Output the [x, y] coordinate of the center of the cell containing the given text.  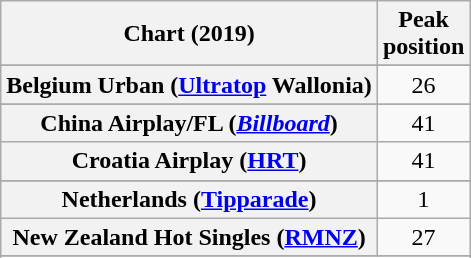
Netherlands (Tipparade) [190, 199]
1 [423, 199]
China Airplay/FL (Billboard) [190, 123]
New Zealand Hot Singles (RMNZ) [190, 237]
26 [423, 85]
Belgium Urban (Ultratop Wallonia) [190, 85]
27 [423, 237]
Croatia Airplay (HRT) [190, 161]
Peakposition [423, 34]
Chart (2019) [190, 34]
